For the text-containing cell, return its midpoint in [x, y] coordinate format. 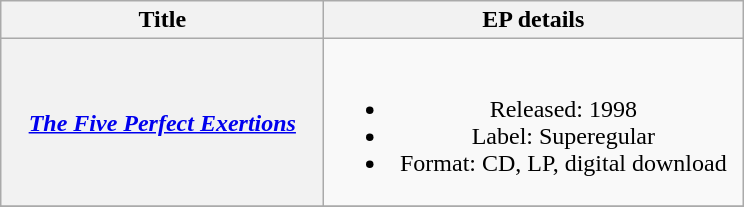
The Five Perfect Exertions [162, 122]
Released: 1998Label: SuperegularFormat: CD, LP, digital download [534, 122]
EP details [534, 20]
Title [162, 20]
